Determine the (x, y) coordinate at the center of the cell enclosing the given text.  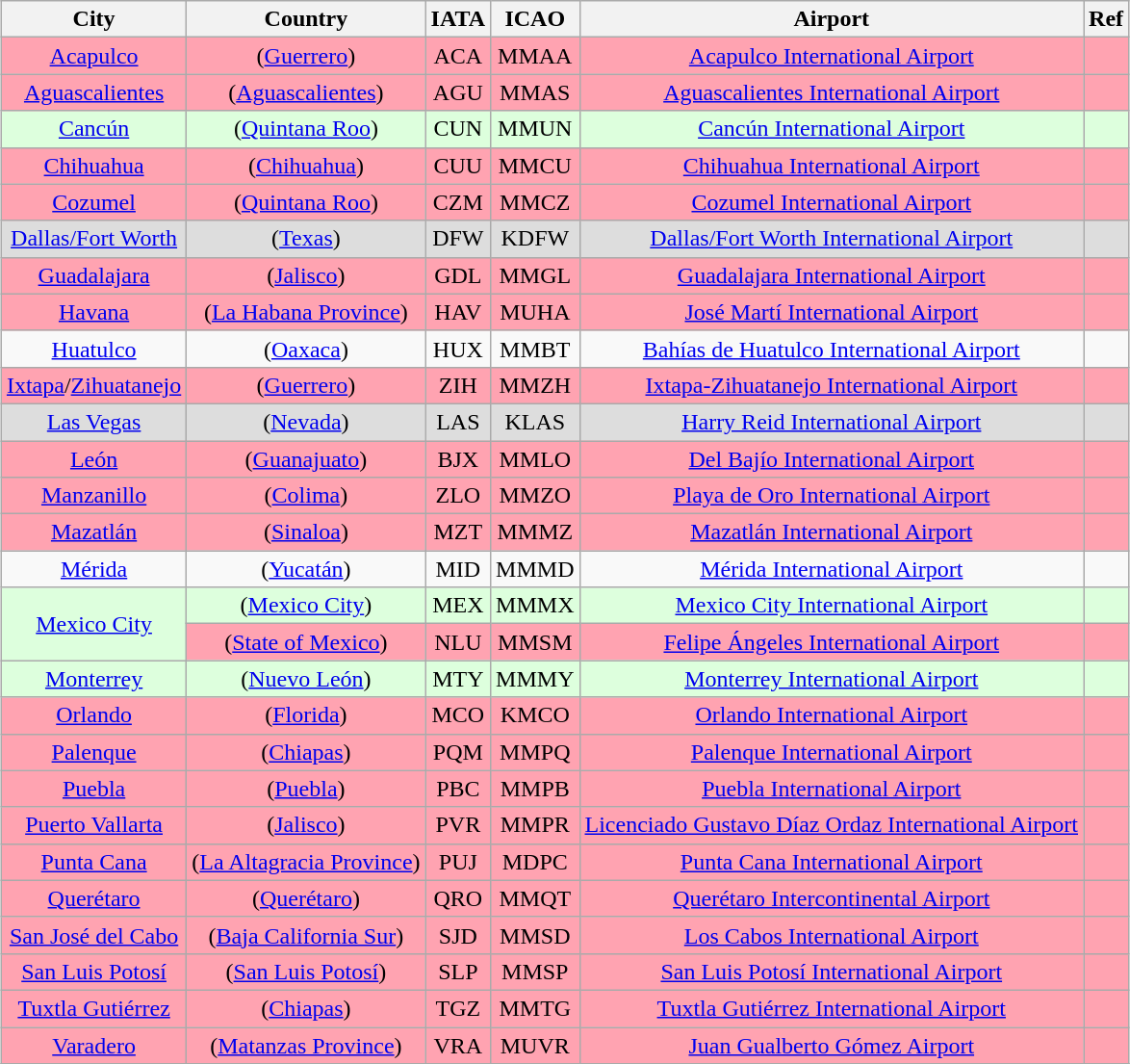
GDL (458, 275)
PVR (458, 825)
Guadalajara (93, 275)
Ref (1107, 19)
MUVR (535, 1045)
Felipe Ángeles International Airport (832, 642)
Puebla International Airport (832, 789)
Guadalajara International Airport (832, 275)
(Querétaro) (306, 898)
Ixtapa/Zihuatanejo (93, 385)
Bahías de Huatulco International Airport (832, 349)
BJX (458, 459)
Acapulco International Airport (832, 56)
Puerto Vallarta (93, 825)
Huatulco (93, 349)
Chihuahua International Airport (832, 166)
ZLO (458, 496)
City (93, 19)
San Luis Potosí International Airport (832, 972)
MZT (458, 532)
TGZ (458, 1008)
Las Vegas (93, 422)
Varadero (93, 1045)
Querétaro Intercontinental Airport (832, 898)
MCO (458, 715)
SJD (458, 935)
Mazatlán (93, 532)
Country (306, 19)
KLAS (535, 422)
QRO (458, 898)
CUN (458, 129)
MMCZ (535, 202)
MEX (458, 606)
Juan Gualberto Gómez Airport (832, 1045)
Dallas/Fort Worth (93, 239)
Mazatlán International Airport (832, 532)
Dallas/Fort Worth International Airport (832, 239)
HAV (458, 312)
Punta Cana (93, 862)
Palenque International Airport (832, 752)
Querétaro (93, 898)
SLP (458, 972)
Mérida International Airport (832, 569)
CUU (458, 166)
San José del Cabo (93, 935)
MMBT (535, 349)
(Nevada) (306, 422)
DFW (458, 239)
(State of Mexico) (306, 642)
Cozumel International Airport (832, 202)
Harry Reid International Airport (832, 422)
IATA (458, 19)
Palenque (93, 752)
MMSD (535, 935)
AGU (458, 92)
MMMX (535, 606)
(La Habana Province) (306, 312)
Monterrey International Airport (832, 679)
(Guanajuato) (306, 459)
MMTG (535, 1008)
Tuxtla Gutiérrez International Airport (832, 1008)
(Matanzas Province) (306, 1045)
KMCO (535, 715)
MMGL (535, 275)
MMSM (535, 642)
MUHA (535, 312)
MMLO (535, 459)
Los Cabos International Airport (832, 935)
MMSP (535, 972)
VRA (458, 1045)
Mexico City International Airport (832, 606)
(Puebla) (306, 789)
Punta Cana International Airport (832, 862)
MMPQ (535, 752)
MMUN (535, 129)
(Florida) (306, 715)
(Colima) (306, 496)
Airport (832, 19)
(Sinaloa) (306, 532)
(Baja California Sur) (306, 935)
ACA (458, 56)
José Martí International Airport (832, 312)
(La Altagracia Province) (306, 862)
Acapulco (93, 56)
PQM (458, 752)
Licenciado Gustavo Díaz Ordaz International Airport (832, 825)
HUX (458, 349)
(Texas) (306, 239)
Del Bajío International Airport (832, 459)
(Chihuahua) (306, 166)
Aguascalientes (93, 92)
PBC (458, 789)
CZM (458, 202)
Cancún (93, 129)
Orlando (93, 715)
MMMD (535, 569)
Puebla (93, 789)
MID (458, 569)
MMMY (535, 679)
ZIH (458, 385)
MMZO (535, 496)
Orlando International Airport (832, 715)
ICAO (535, 19)
Cancún International Airport (832, 129)
Manzanillo (93, 496)
Mexico City (93, 624)
LAS (458, 422)
Playa de Oro International Airport (832, 496)
San Luis Potosí (93, 972)
(Aguascalientes) (306, 92)
MDPC (535, 862)
(San Luis Potosí) (306, 972)
MMMZ (535, 532)
NLU (458, 642)
(Mexico City) (306, 606)
KDFW (535, 239)
León (93, 459)
MMAA (535, 56)
MMPR (535, 825)
Chihuahua (93, 166)
Aguascalientes International Airport (832, 92)
Havana (93, 312)
PUJ (458, 862)
Monterrey (93, 679)
MTY (458, 679)
Ixtapa-Zihuatanejo International Airport (832, 385)
(Nuevo León) (306, 679)
MMAS (535, 92)
MMQT (535, 898)
(Yucatán) (306, 569)
Mérida (93, 569)
MMPB (535, 789)
(Oaxaca) (306, 349)
Cozumel (93, 202)
Tuxtla Gutiérrez (93, 1008)
MMZH (535, 385)
MMCU (535, 166)
